Extract the (X, Y) coordinate from the center of the cell holding the provided text.  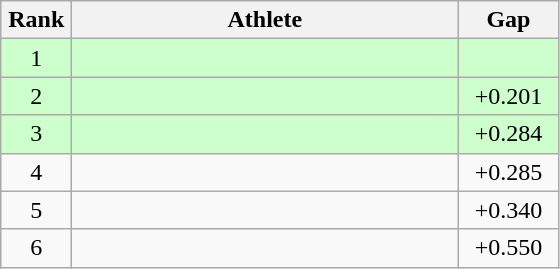
6 (36, 248)
1 (36, 58)
Athlete (265, 20)
3 (36, 134)
+0.285 (508, 172)
4 (36, 172)
+0.201 (508, 96)
Gap (508, 20)
5 (36, 210)
+0.340 (508, 210)
+0.284 (508, 134)
Rank (36, 20)
2 (36, 96)
+0.550 (508, 248)
